For the text-containing cell, return its midpoint in (x, y) coordinate format. 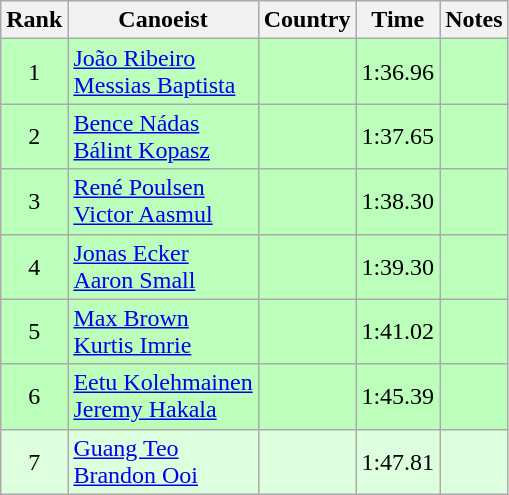
Time (398, 20)
Eetu KolehmainenJeremy Hakala (163, 396)
Guang TeoBrandon Ooi (163, 462)
João RibeiroMessias Baptista (163, 72)
Bence NádasBálint Kopasz (163, 136)
1 (34, 72)
1:37.65 (398, 136)
5 (34, 332)
3 (34, 202)
1:45.39 (398, 396)
1:47.81 (398, 462)
7 (34, 462)
6 (34, 396)
Canoeist (163, 20)
1:38.30 (398, 202)
2 (34, 136)
Country (307, 20)
4 (34, 266)
Notes (474, 20)
1:36.96 (398, 72)
Rank (34, 20)
René PoulsenVictor Aasmul (163, 202)
Jonas EckerAaron Small (163, 266)
1:39.30 (398, 266)
Max BrownKurtis Imrie (163, 332)
1:41.02 (398, 332)
